Identify which cell holds the provided text, then report its (x, y) central coordinate. 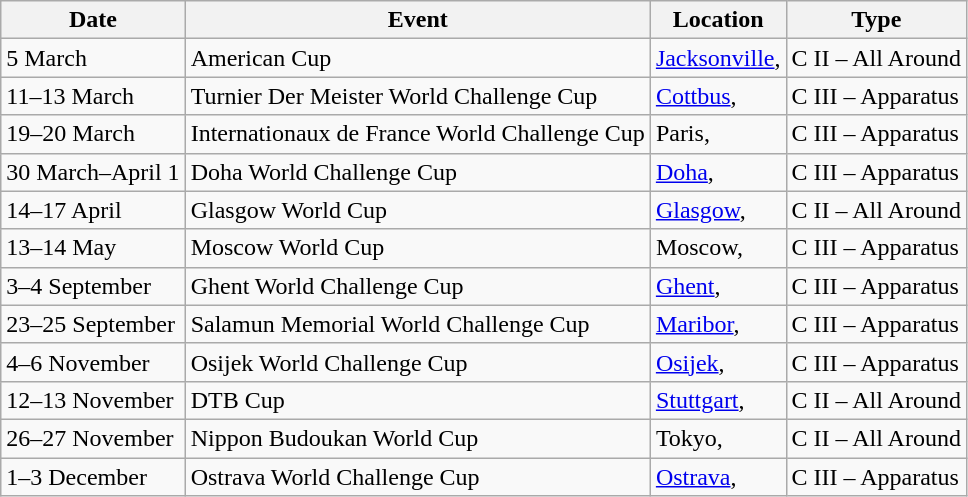
Ghent, (718, 286)
Tokyo, (718, 438)
Moscow World Cup (418, 248)
Salamun Memorial World Challenge Cup (418, 324)
Glasgow, (718, 210)
19–20 March (93, 134)
Jacksonville, (718, 58)
30 March–April 1 (93, 172)
12–13 November (93, 400)
Nippon Budoukan World Cup (418, 438)
Moscow, (718, 248)
26–27 November (93, 438)
Maribor, (718, 324)
23–25 September (93, 324)
Ostrava World Challenge Cup (418, 477)
Stuttgart, (718, 400)
5 March (93, 58)
Event (418, 20)
Doha World Challenge Cup (418, 172)
3–4 September (93, 286)
Date (93, 20)
11–13 March (93, 96)
14–17 April (93, 210)
Osijek, (718, 362)
4–6 November (93, 362)
Cottbus, (718, 96)
Turnier Der Meister World Challenge Cup (418, 96)
Location (718, 20)
Ghent World Challenge Cup (418, 286)
1–3 December (93, 477)
Glasgow World Cup (418, 210)
Ostrava, (718, 477)
DTB Cup (418, 400)
Internationaux de France World Challenge Cup (418, 134)
13–14 May (93, 248)
American Cup (418, 58)
Doha, (718, 172)
Paris, (718, 134)
Type (876, 20)
Osijek World Challenge Cup (418, 362)
